For the text-containing cell, return its midpoint in [X, Y] coordinate format. 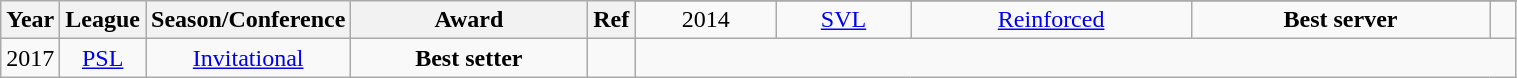
2017 [30, 58]
Reinforced [1052, 20]
Best setter [469, 58]
PSL [103, 58]
Season/Conference [248, 20]
Invitational [248, 58]
Best server [1340, 20]
2014 [706, 20]
Ref [612, 20]
League [103, 20]
SVL [844, 20]
Award [469, 20]
Year [30, 20]
